For the text-containing cell, return its midpoint in (X, Y) coordinate format. 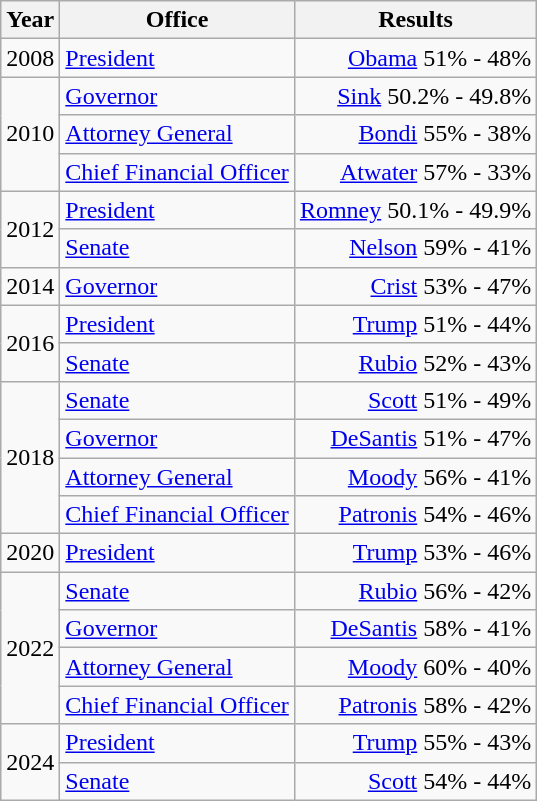
DeSantis 58% - 41% (415, 629)
2008 (30, 58)
Sink 50.2% - 49.8% (415, 96)
Moody 60% - 40% (415, 667)
Rubio 52% - 43% (415, 362)
Obama 51% - 48% (415, 58)
2014 (30, 286)
DeSantis 51% - 47% (415, 438)
2022 (30, 648)
2012 (30, 229)
Year (30, 20)
2020 (30, 553)
Patronis 58% - 42% (415, 705)
Trump 53% - 46% (415, 553)
2018 (30, 457)
Moody 56% - 41% (415, 477)
Trump 55% - 43% (415, 743)
2024 (30, 762)
2010 (30, 134)
Scott 54% - 44% (415, 781)
Scott 51% - 49% (415, 400)
Bondi 55% - 38% (415, 134)
Romney 50.1% - 49.9% (415, 210)
Trump 51% - 44% (415, 324)
Nelson 59% - 41% (415, 248)
2016 (30, 343)
Office (178, 20)
Atwater 57% - 33% (415, 172)
Results (415, 20)
Rubio 56% - 42% (415, 591)
Patronis 54% - 46% (415, 515)
Crist 53% - 47% (415, 286)
